Output the (x, y) coordinate of the center of the cell containing the given text.  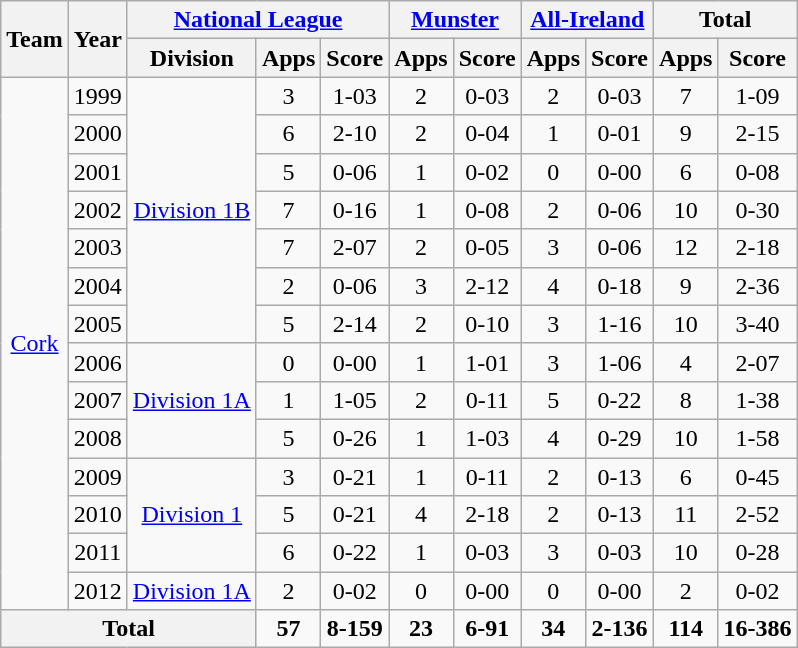
Year (98, 39)
3-40 (758, 324)
2005 (98, 324)
57 (288, 629)
1999 (98, 96)
2000 (98, 134)
114 (686, 629)
Division 1B (192, 210)
2010 (98, 515)
2-136 (620, 629)
All-Ireland (587, 20)
Team (35, 39)
1-09 (758, 96)
8-159 (355, 629)
2001 (98, 172)
0-30 (758, 210)
11 (686, 515)
0-45 (758, 477)
1-05 (355, 400)
2009 (98, 477)
2-14 (355, 324)
2004 (98, 286)
0-16 (355, 210)
0-05 (487, 248)
2007 (98, 400)
2008 (98, 438)
1-38 (758, 400)
16-386 (758, 629)
2-10 (355, 134)
National League (258, 20)
2003 (98, 248)
2-12 (487, 286)
2002 (98, 210)
2006 (98, 362)
2011 (98, 553)
0-28 (758, 553)
23 (421, 629)
8 (686, 400)
Munster (455, 20)
2-52 (758, 515)
0-18 (620, 286)
Cork (35, 344)
Division (192, 58)
12 (686, 248)
0-29 (620, 438)
2-36 (758, 286)
34 (553, 629)
1-06 (620, 362)
1-58 (758, 438)
0-26 (355, 438)
6-91 (487, 629)
2-15 (758, 134)
1-16 (620, 324)
0-01 (620, 134)
Division 1 (192, 515)
0-10 (487, 324)
1-01 (487, 362)
2012 (98, 591)
0-04 (487, 134)
